Scan for the cell matching the given text and deliver its (x, y) coordinate at center. 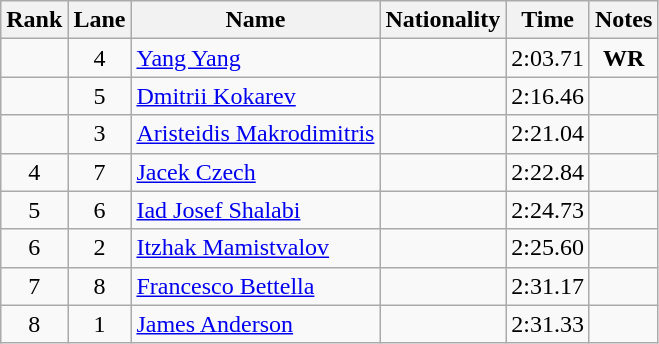
James Anderson (256, 324)
2 (100, 248)
2:24.73 (548, 210)
2:03.71 (548, 58)
Iad Josef Shalabi (256, 210)
2:22.84 (548, 172)
3 (100, 134)
Yang Yang (256, 58)
Nationality (443, 20)
Lane (100, 20)
Notes (623, 20)
Itzhak Mamistvalov (256, 248)
2:31.33 (548, 324)
2:21.04 (548, 134)
Rank (34, 20)
1 (100, 324)
WR (623, 58)
Jacek Czech (256, 172)
2:25.60 (548, 248)
2:16.46 (548, 96)
Name (256, 20)
2:31.17 (548, 286)
Dmitrii Kokarev (256, 96)
Francesco Bettella (256, 286)
Aristeidis Makrodimitris (256, 134)
Time (548, 20)
